Scan for the cell matching the given text and deliver its [X, Y] coordinate at center. 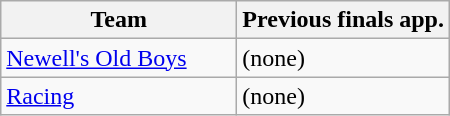
Racing [119, 96]
Previous finals app. [344, 20]
Team [119, 20]
Newell's Old Boys [119, 58]
